Scan for the cell matching the given text and deliver its (X, Y) coordinate at center. 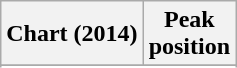
Chart (2014) (72, 34)
Peakposition (189, 34)
